For the text-containing cell, return its midpoint in (X, Y) coordinate format. 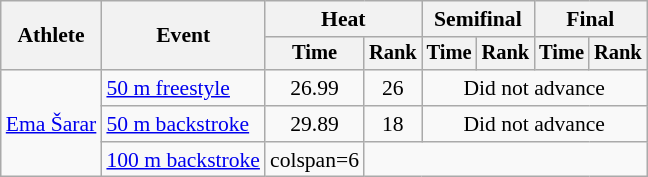
26.99 (314, 88)
50 m freestyle (183, 88)
50 m backstroke (183, 124)
26 (393, 88)
18 (393, 124)
Ema Šarar (52, 124)
Semifinal (478, 19)
29.89 (314, 124)
Final (590, 19)
Event (183, 36)
Athlete (52, 36)
Heat (344, 19)
